Determine the [X, Y] coordinate at the center of the cell enclosing the given text.  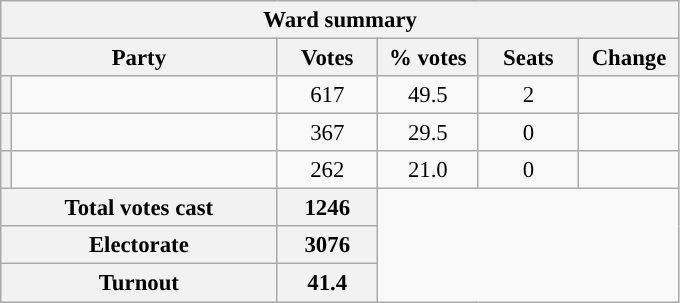
Electorate [139, 245]
Total votes cast [139, 208]
Turnout [139, 283]
29.5 [428, 133]
Votes [328, 58]
2 [528, 95]
3076 [328, 245]
Seats [528, 58]
367 [328, 133]
Ward summary [340, 20]
21.0 [428, 170]
41.4 [328, 283]
Party [139, 58]
49.5 [428, 95]
617 [328, 95]
1246 [328, 208]
Change [630, 58]
% votes [428, 58]
262 [328, 170]
